Capture the cell that displays the provided text and extract its [x, y] central coordinate. 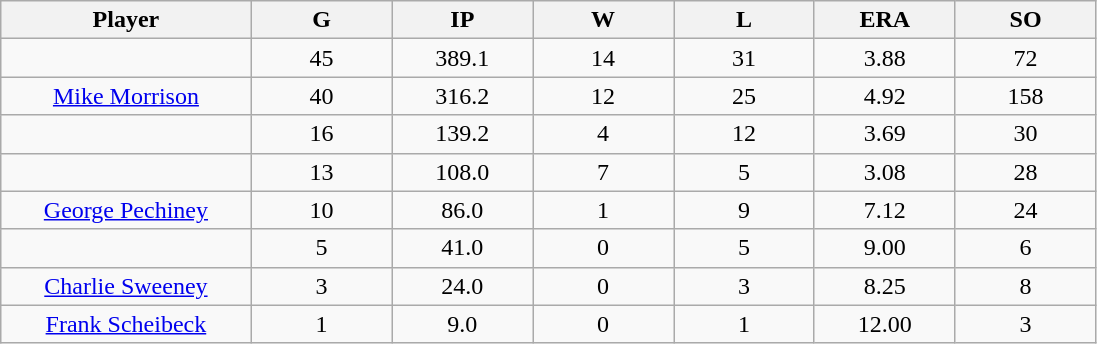
Frank Scheibeck [126, 324]
16 [322, 134]
72 [1026, 58]
Player [126, 20]
30 [1026, 134]
24.0 [462, 286]
3.69 [884, 134]
9.0 [462, 324]
3.08 [884, 172]
6 [1026, 248]
7 [604, 172]
Mike Morrison [126, 96]
28 [1026, 172]
4.92 [884, 96]
3.88 [884, 58]
W [604, 20]
12.00 [884, 324]
G [322, 20]
41.0 [462, 248]
SO [1026, 20]
7.12 [884, 210]
8.25 [884, 286]
158 [1026, 96]
9 [744, 210]
IP [462, 20]
9.00 [884, 248]
8 [1026, 286]
86.0 [462, 210]
45 [322, 58]
10 [322, 210]
139.2 [462, 134]
108.0 [462, 172]
31 [744, 58]
13 [322, 172]
George Pechiney [126, 210]
14 [604, 58]
24 [1026, 210]
40 [322, 96]
389.1 [462, 58]
4 [604, 134]
25 [744, 96]
ERA [884, 20]
316.2 [462, 96]
L [744, 20]
Charlie Sweeney [126, 286]
